From the cell containing the given text, extract its center point as (X, Y) coordinate. 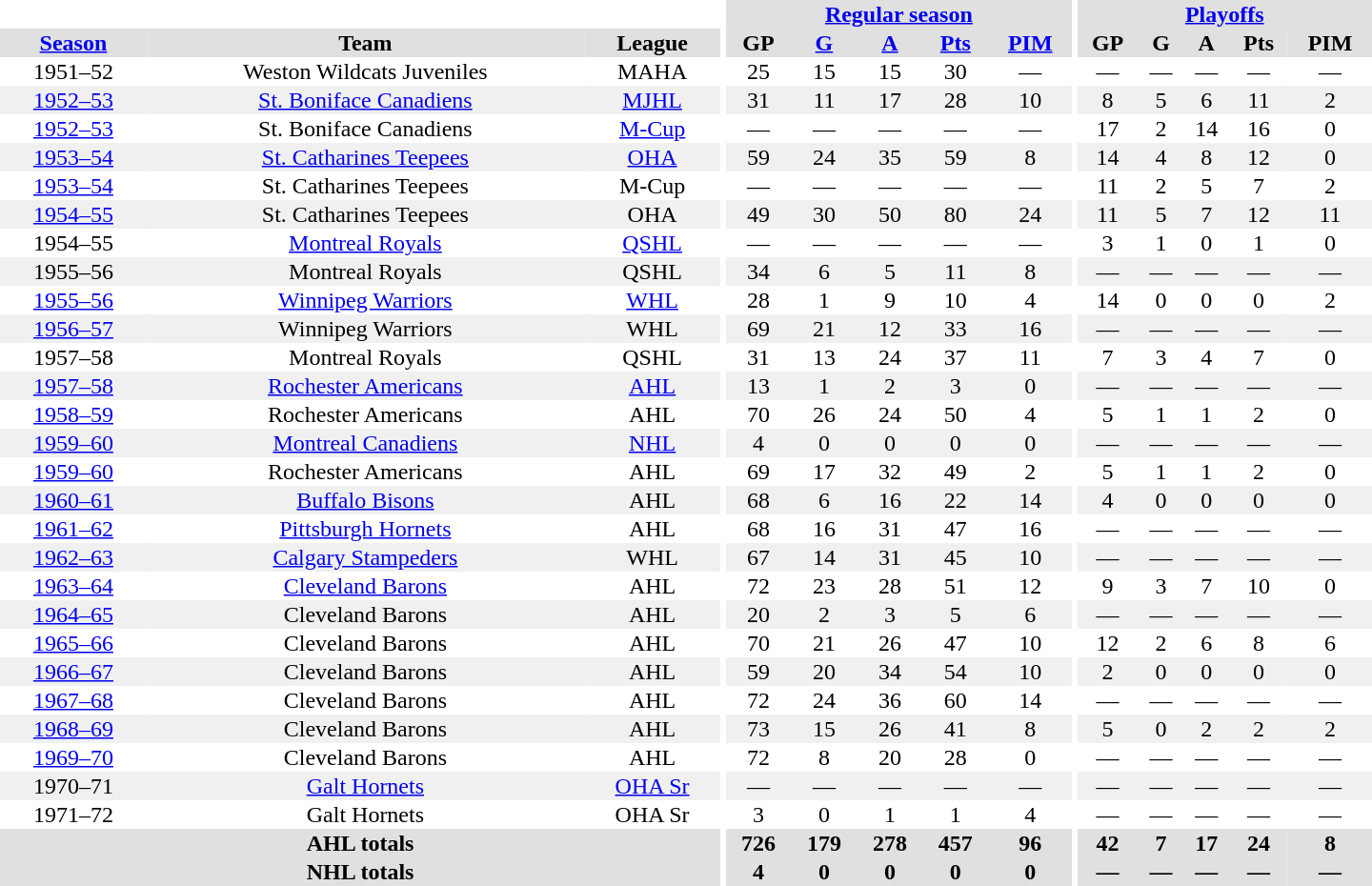
35 (890, 157)
Season (73, 43)
42 (1107, 843)
League (652, 43)
457 (955, 843)
Calgary Stampeders (366, 557)
51 (955, 586)
1960–61 (73, 500)
1965–66 (73, 643)
Weston Wildcats Juveniles (366, 71)
MJHL (652, 100)
32 (890, 472)
Montreal Canadiens (366, 443)
278 (890, 843)
73 (758, 729)
23 (823, 586)
Pittsburgh Hornets (366, 529)
54 (955, 672)
Playoffs (1224, 14)
NHL totals (360, 872)
41 (955, 729)
Team (366, 43)
67 (758, 557)
96 (1030, 843)
22 (955, 500)
1969–70 (73, 757)
1962–63 (73, 557)
1970–71 (73, 786)
60 (955, 700)
33 (955, 329)
1967–68 (73, 700)
1961–62 (73, 529)
MAHA (652, 71)
179 (823, 843)
1963–64 (73, 586)
1956–57 (73, 329)
45 (955, 557)
1971–72 (73, 815)
37 (955, 357)
Regular season (899, 14)
80 (955, 214)
726 (758, 843)
1951–52 (73, 71)
25 (758, 71)
1958–59 (73, 414)
36 (890, 700)
1968–69 (73, 729)
Buffalo Bisons (366, 500)
AHL totals (360, 843)
1964–65 (73, 614)
NHL (652, 443)
1966–67 (73, 672)
